Return [X, Y] of the center of cell containing provided text 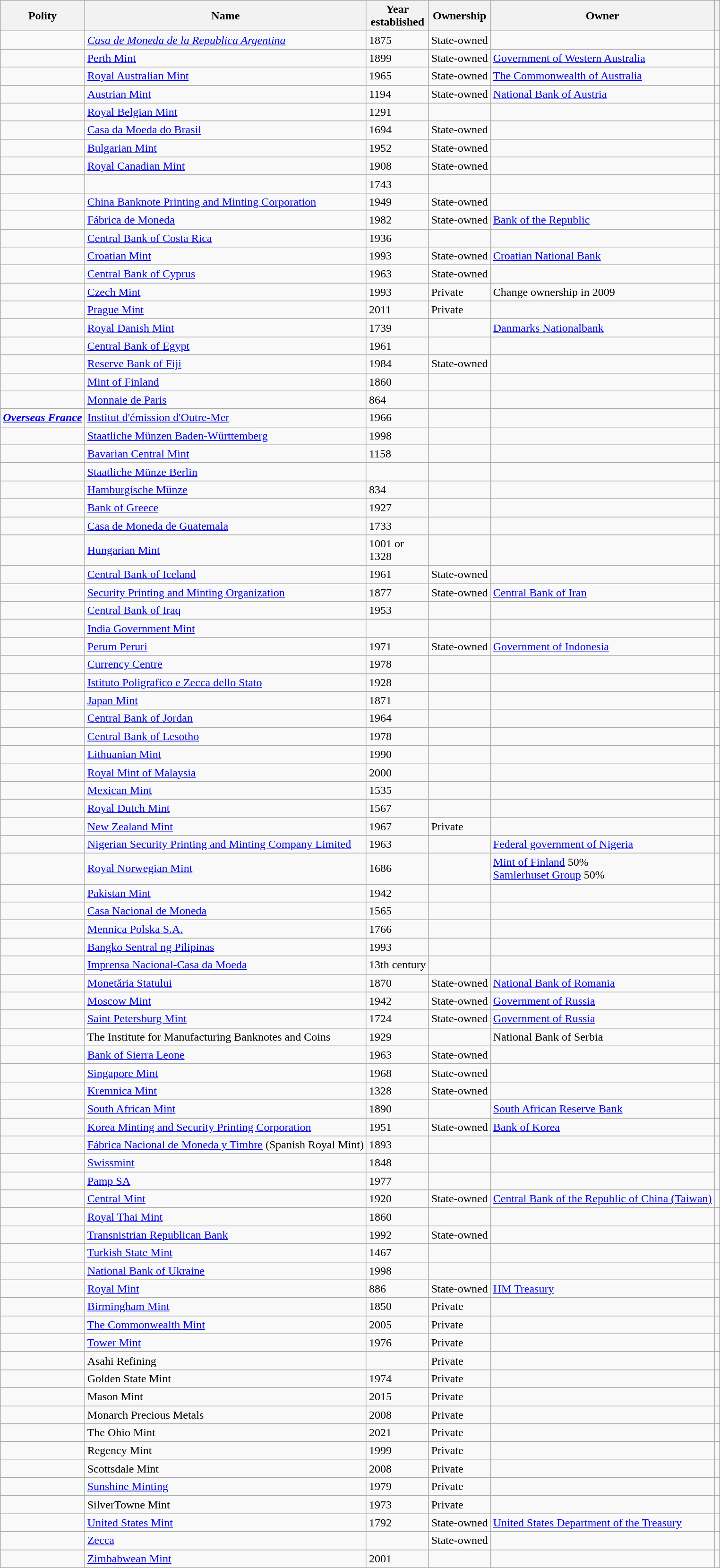
Zimbabwean Mint [225, 1559]
1936 [397, 238]
Institut d'émission d'Outre-Mer [225, 418]
834 [397, 490]
Austrian Mint [225, 94]
Bulgarian Mint [225, 148]
1875 [397, 40]
Singapore Mint [225, 1073]
1982 [397, 220]
1953 [397, 611]
Royal Danish Mint [225, 328]
Perum Peruri [225, 646]
Monnaie de Paris [225, 400]
1927 [397, 508]
Danmarks Nationalbank [602, 328]
Bavarian Central Mint [225, 454]
Hungarian Mint [225, 550]
Central Mint [225, 1199]
2011 [397, 310]
Mennica Polska S.A. [225, 929]
2015 [397, 1396]
2021 [397, 1433]
National Bank of Romania [602, 983]
1964 [397, 718]
Change ownership in 2009 [602, 292]
1743 [397, 184]
Central Bank of Iraq [225, 611]
New Zealand Mint [225, 827]
Transnistrian Republican Bank [225, 1235]
Zecca [225, 1541]
1977 [397, 1181]
Hamburgische Münze [225, 490]
Kremnica Mint [225, 1091]
China Banknote Printing and Minting Corporation [225, 202]
United States Department of the Treasury [602, 1523]
1194 [397, 94]
1291 [397, 112]
Federal government of Nigeria [602, 844]
Central Bank of Jordan [225, 718]
Saint Petersburg Mint [225, 1019]
Croatian Mint [225, 256]
Overseas France [43, 418]
Casa de Moneda de Guatemala [225, 526]
Swissmint [225, 1163]
Central Bank of Lesotho [225, 736]
Nigerian Security Printing and Minting Company Limited [225, 844]
1952 [397, 148]
1158 [397, 454]
1535 [397, 790]
1908 [397, 166]
1001 or1328 [397, 550]
1724 [397, 1019]
Staatliche Münze Berlin [225, 472]
1974 [397, 1378]
1848 [397, 1163]
Monarch Precious Metals [225, 1414]
1929 [397, 1037]
The Institute for Manufacturing Banknotes and Coins [225, 1037]
Bank of Korea [602, 1127]
1899 [397, 58]
1893 [397, 1145]
Fábrica de Moneda [225, 220]
1565 [397, 911]
1968 [397, 1073]
Asahi Refining [225, 1361]
Casa da Moeda do Brasil [225, 130]
Mexican Mint [225, 790]
Royal Mint [225, 1289]
Security Printing and Minting Organization [225, 593]
Central Bank of the Republic of China (Taiwan) [602, 1199]
Name [225, 16]
Central Bank of Cyprus [225, 274]
South African Mint [225, 1109]
Mason Mint [225, 1396]
1686 [397, 869]
1467 [397, 1253]
1567 [397, 808]
Scottsdale Mint [225, 1469]
United States Mint [225, 1523]
Sunshine Minting [225, 1487]
Golden State Mint [225, 1378]
1877 [397, 593]
Currency Centre [225, 664]
India Government Mint [225, 629]
Birmingham Mint [225, 1307]
Mint of Finland [225, 382]
Perth Mint [225, 58]
Japan Mint [225, 700]
1951 [397, 1127]
National Bank of Serbia [602, 1037]
Lithuanian Mint [225, 754]
1792 [397, 1523]
1984 [397, 364]
Government of Indonesia [602, 646]
1890 [397, 1109]
Pamp SA [225, 1181]
1999 [397, 1451]
1971 [397, 646]
Royal Canadian Mint [225, 166]
1766 [397, 929]
1976 [397, 1343]
Monetăria Statului [225, 983]
Government of Western Australia [602, 58]
Central Bank of Costa Rica [225, 238]
Czech Mint [225, 292]
Royal Australian Mint [225, 76]
Casa Nacional de Moneda [225, 911]
1850 [397, 1307]
Croatian National Bank [602, 256]
Staatliche Münzen Baden-Württemberg [225, 436]
Moscow Mint [225, 1001]
1871 [397, 700]
Bank of Sierra Leone [225, 1055]
SilverTowne Mint [225, 1505]
Tower Mint [225, 1343]
1739 [397, 328]
1979 [397, 1487]
Casa de Moneda de la Republica Argentina [225, 40]
1328 [397, 1091]
1870 [397, 983]
Ownership [459, 16]
Royal Norwegian Mint [225, 869]
National Bank of Ukraine [225, 1271]
South African Reserve Bank [602, 1109]
Bangko Sentral ng Pilipinas [225, 947]
1928 [397, 682]
Pakistan Mint [225, 893]
Reserve Bank of Fiji [225, 364]
Owner [602, 16]
Istituto Poligrafico e Zecca dello Stato [225, 682]
864 [397, 400]
1967 [397, 827]
The Ohio Mint [225, 1433]
2005 [397, 1325]
Polity [43, 16]
HM Treasury [602, 1289]
The Commonwealth of Australia [602, 76]
1990 [397, 754]
National Bank of Austria [602, 94]
1966 [397, 418]
886 [397, 1289]
Fábrica Nacional de Moneda y Timbre (Spanish Royal Mint) [225, 1145]
Royal Mint of Malaysia [225, 772]
1949 [397, 202]
1694 [397, 130]
Turkish State Mint [225, 1253]
2001 [397, 1559]
The Commonwealth Mint [225, 1325]
13th century [397, 965]
1733 [397, 526]
Central Bank of Egypt [225, 346]
Royal Belgian Mint [225, 112]
Royal Dutch Mint [225, 808]
Mint of Finland 50%Samlerhuset Group 50% [602, 869]
Korea Minting and Security Printing Corporation [225, 1127]
Imprensa Nacional-Casa da Moeda [225, 965]
Yearestablished [397, 16]
Regency Mint [225, 1451]
1973 [397, 1505]
Central Bank of Iceland [225, 575]
Royal Thai Mint [225, 1217]
Bank of Greece [225, 508]
1965 [397, 76]
1920 [397, 1199]
Bank of the Republic [602, 220]
Prague Mint [225, 310]
1992 [397, 1235]
2000 [397, 772]
Central Bank of Iran [602, 593]
